From the cell containing the given text, extract its center point as (X, Y) coordinate. 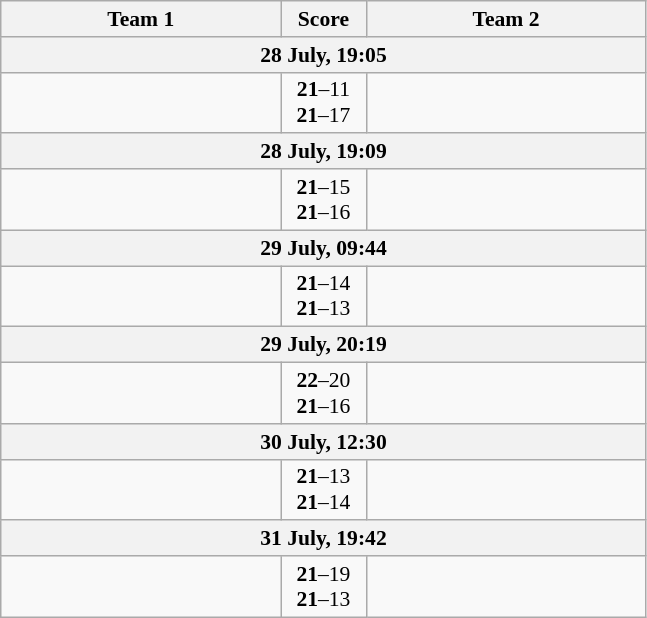
28 July, 19:05 (324, 55)
Team 2 (506, 19)
21–1521–16 (324, 200)
Score (324, 19)
21–1421–13 (324, 296)
22–2021–16 (324, 394)
Team 1 (141, 19)
30 July, 12:30 (324, 442)
21–1121–17 (324, 102)
21–1321–14 (324, 490)
21–1921–13 (324, 586)
29 July, 20:19 (324, 345)
29 July, 09:44 (324, 248)
28 July, 19:09 (324, 152)
31 July, 19:42 (324, 539)
